Provide the [x, y] coordinate of the cell's center where the given text is located.  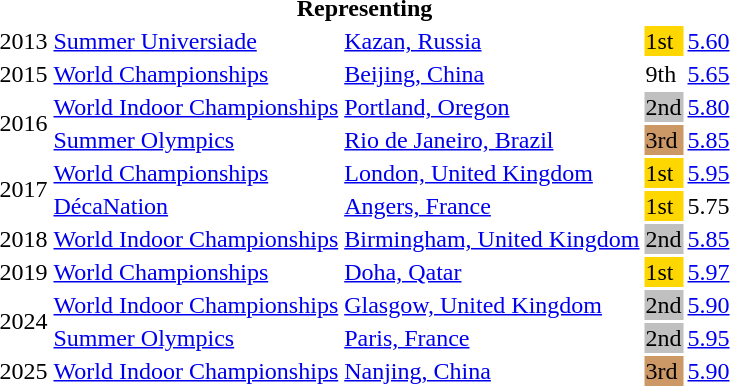
Nanjing, China [492, 371]
Doha, Qatar [492, 272]
DécaNation [196, 206]
Summer Universiade [196, 41]
Rio de Janeiro, Brazil [492, 140]
London, United Kingdom [492, 173]
Beijing, China [492, 74]
Paris, France [492, 338]
Birmingham, United Kingdom [492, 239]
9th [664, 74]
Portland, Oregon [492, 107]
Angers, France [492, 206]
Glasgow, United Kingdom [492, 305]
Kazan, Russia [492, 41]
